From the cell containing the given text, extract its center point as [X, Y] coordinate. 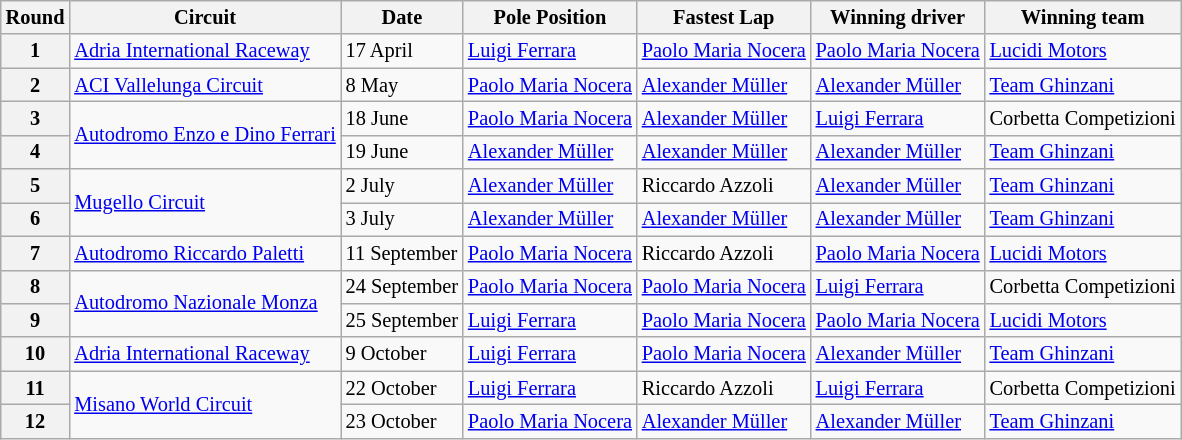
8 [36, 287]
25 September [402, 320]
8 May [402, 85]
23 October [402, 421]
2 [36, 85]
7 [36, 253]
1 [36, 51]
Autodromo Riccardo Paletti [204, 253]
10 [36, 354]
17 April [402, 51]
Round [36, 17]
22 October [402, 388]
5 [36, 186]
9 October [402, 354]
12 [36, 421]
24 September [402, 287]
19 June [402, 152]
Winning driver [898, 17]
2 July [402, 186]
Date [402, 17]
9 [36, 320]
Autodromo Enzo e Dino Ferrari [204, 134]
3 [36, 118]
4 [36, 152]
Autodromo Nazionale Monza [204, 304]
ACI Vallelunga Circuit [204, 85]
Fastest Lap [724, 17]
3 July [402, 219]
Misano World Circuit [204, 404]
11 [36, 388]
Pole Position [550, 17]
Mugello Circuit [204, 202]
Circuit [204, 17]
18 June [402, 118]
Winning team [1083, 17]
11 September [402, 253]
6 [36, 219]
